Detect which cell encompasses the target text, then output its [x, y] center coordinate. 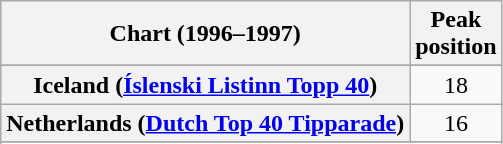
Netherlands (Dutch Top 40 Tipparade) [206, 123]
Chart (1996–1997) [206, 34]
Peak position [456, 34]
18 [456, 85]
Iceland (Íslenski Listinn Topp 40) [206, 85]
16 [456, 123]
